Return [x, y] of the center of cell containing provided text 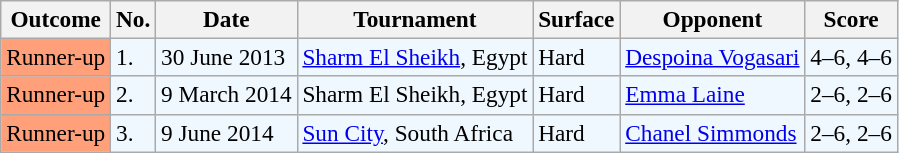
1. [134, 57]
Outcome [56, 19]
Date [226, 19]
2. [134, 95]
Tournament [415, 19]
No. [134, 19]
9 June 2014 [226, 133]
3. [134, 133]
Chanel Simmonds [712, 133]
Surface [576, 19]
30 June 2013 [226, 57]
4–6, 4–6 [851, 57]
Despoina Vogasari [712, 57]
Opponent [712, 19]
Score [851, 19]
9 March 2014 [226, 95]
Sun City, South Africa [415, 133]
Emma Laine [712, 95]
